For the text-containing cell, return its midpoint in (X, Y) coordinate format. 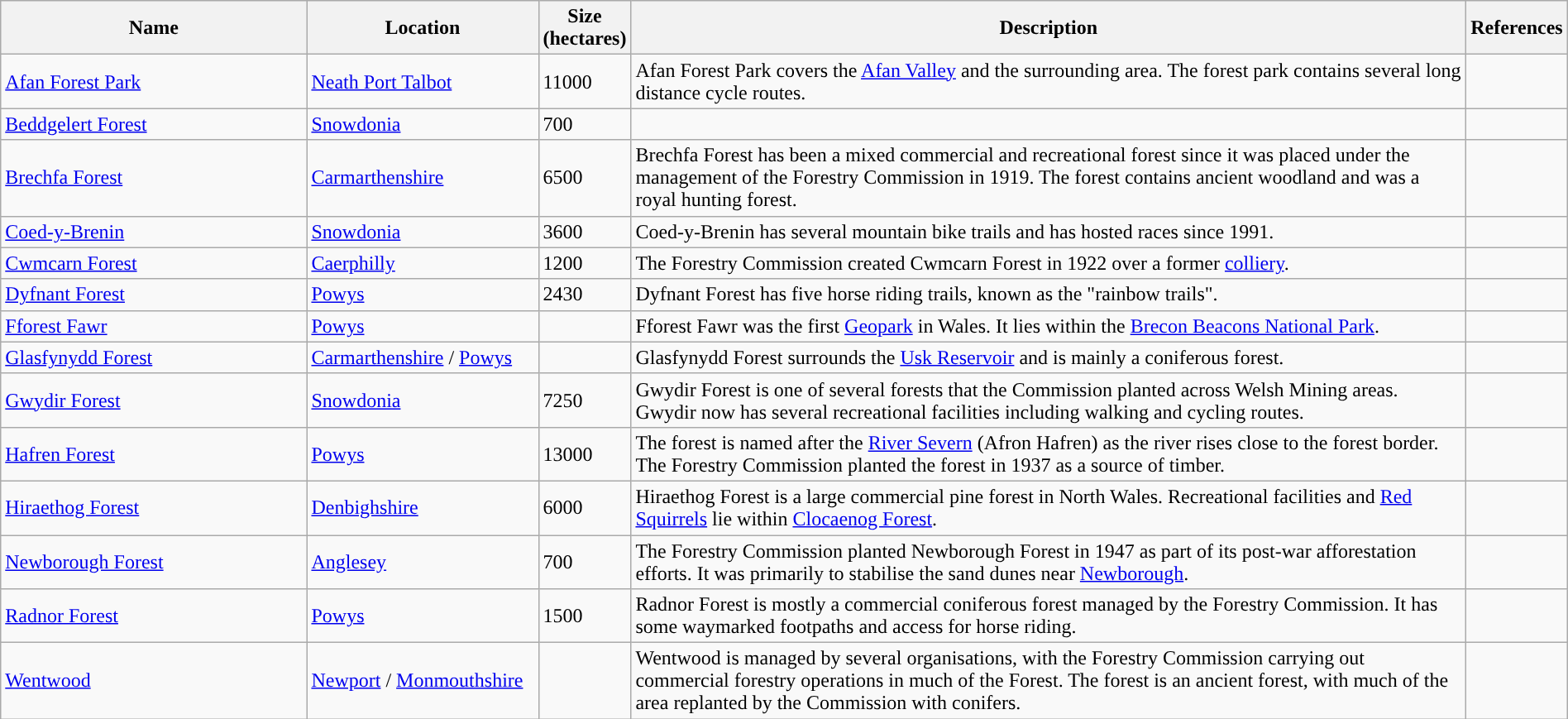
Coed-y-Brenin (154, 232)
Carmarthenshire (423, 178)
11000 (585, 81)
1500 (585, 616)
Wentwood (154, 681)
3600 (585, 232)
7250 (585, 400)
Hafren Forest (154, 453)
References (1517, 28)
Dyfnant Forest has five horse riding trails, known as the "rainbow trails". (1049, 295)
Name (154, 28)
13000 (585, 453)
Fforest Fawr (154, 326)
6500 (585, 178)
Cwmcarn Forest (154, 263)
Fforest Fawr was the first Geopark in Wales. It lies within the Brecon Beacons National Park. (1049, 326)
Gwydir Forest (154, 400)
Beddgelert Forest (154, 124)
2430 (585, 295)
Size (hectares) (585, 28)
Neath Port Talbot (423, 81)
Dyfnant Forest (154, 295)
Hiraethog Forest (154, 508)
Radnor Forest (154, 616)
Hiraethog Forest is a large commercial pine forest in North Wales. Recreational facilities and Red Squirrels lie within Clocaenog Forest. (1049, 508)
The Forestry Commission created Cwmcarn Forest in 1922 over a former colliery. (1049, 263)
Description (1049, 28)
1200 (585, 263)
Anglesey (423, 561)
Denbighshire (423, 508)
6000 (585, 508)
Caerphilly (423, 263)
Newport / Monmouthshire (423, 681)
Brechfa Forest (154, 178)
Carmarthenshire / Powys (423, 357)
Glasfynydd Forest (154, 357)
Location (423, 28)
Newborough Forest (154, 561)
Glasfynydd Forest surrounds the Usk Reservoir and is mainly a coniferous forest. (1049, 357)
Afan Forest Park (154, 81)
Afan Forest Park covers the Afan Valley and the surrounding area. The forest park contains several long distance cycle routes. (1049, 81)
Coed-y-Brenin has several mountain bike trails and has hosted races since 1991. (1049, 232)
